Scan for the cell matching the given text and deliver its (x, y) coordinate at center. 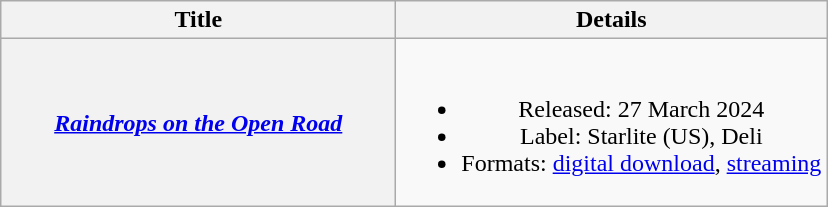
Released: 27 March 2024Label: Starlite (US), DeliFormats: digital download, streaming (612, 122)
Title (198, 20)
Raindrops on the Open Road (198, 122)
Details (612, 20)
